Determine the (X, Y) coordinate at the center of the cell enclosing the given text.  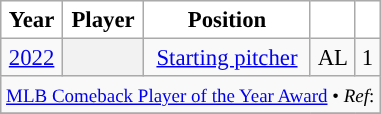
MLB Comeback Player of the Year Award • Ref: (190, 95)
Starting pitcher (228, 58)
2022 (32, 58)
Position (228, 20)
Player (102, 20)
AL (332, 58)
1 (367, 58)
Year (32, 20)
